Pinpoint the cell where the given text exists, returning its [X, Y] midpoint coordinate. 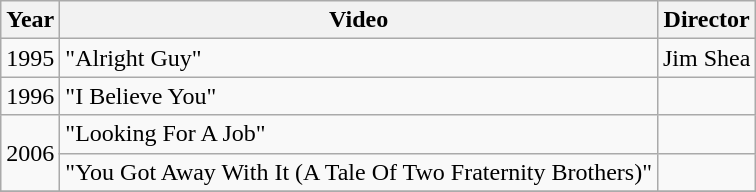
Video [359, 20]
Year [30, 20]
1996 [30, 96]
Jim Shea [706, 58]
Director [706, 20]
"You Got Away With It (A Tale Of Two Fraternity Brothers)" [359, 172]
"I Believe You" [359, 96]
2006 [30, 153]
"Looking For A Job" [359, 134]
"Alright Guy" [359, 58]
1995 [30, 58]
